From the cell containing the given text, extract its center point as [x, y] coordinate. 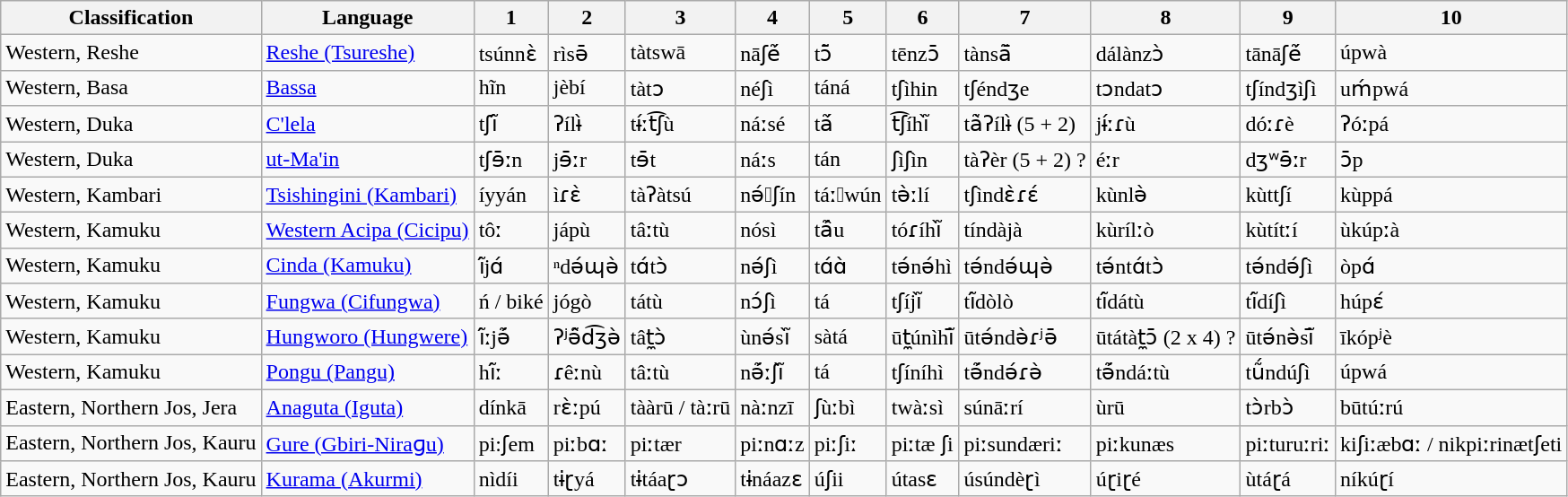
tɨ́ːt͡ʃù [680, 124]
tĩ́díʃì [1288, 301]
ʃùːbì [848, 407]
tóɾíhĩ̀ [922, 231]
7 [1024, 18]
uḿpwá [1451, 88]
náːs [772, 160]
ɾêːnù [587, 372]
piːkunæs [1166, 443]
tátù [680, 301]
ĩ́jɑ́ [511, 266]
táná [848, 88]
tĩ́dòlò [1024, 301]
nɔ́ʃì [772, 301]
kùppá [1451, 195]
4 [772, 18]
ʔílɨ̀ [587, 124]
piːnɑːz [772, 443]
ūtə́ndə̀ɾʲə̄ [1024, 336]
5 [848, 18]
nìdíi [511, 479]
kùnlə̀ [1166, 195]
úʃii [848, 479]
ɔ̄p [1451, 160]
tààrū / tàːrū [680, 407]
rìsə̄ [587, 53]
tɨnáazɛ [772, 479]
Reshe (Tsureshe) [368, 53]
tə̃́ndáːtù [1166, 372]
Western, Basa [131, 88]
tsúnnɛ̀ [511, 53]
ʔʲə̃̂d͡ʒə̀ [587, 336]
Bassa [368, 88]
tĩ́dátù [1166, 301]
ʃìʃìn [922, 160]
kiʃiːæbɑː / nikpiːrinætʃeti [1451, 443]
éːr [1166, 160]
ūtə́nə̀sĩ̄ [1288, 336]
jógò [587, 301]
tɑ́ɑ̀ [848, 266]
tɘ̄t [680, 160]
Classification [131, 18]
piːʃiː [848, 443]
Cinda (Kamuku) [368, 266]
tíndàjà [1024, 231]
2 [587, 18]
níkúɽí [1451, 479]
jɘ̄ːr [587, 160]
úpwà [1451, 53]
ĩ́ːjə̃́ [511, 336]
tɔndatɔ [1166, 88]
úɽiɽé [1166, 479]
dálànzɔ̀ [1166, 53]
1 [511, 18]
ùtáɽá [1288, 479]
nə̃́ːʃĩ̀ [772, 372]
úpwá [1451, 372]
Hungworo (Hungwere) [368, 336]
tɔ̃̄ [848, 53]
nósì [772, 231]
nə́ʃín [772, 195]
kùtítːí [1288, 231]
tṹndúʃì [1288, 372]
ūt̼únìhĩ̄ [922, 336]
tɨɽyá [587, 479]
tã̀ʔílɨ̀ (5 + 2) [1024, 124]
Western, Reshe [131, 53]
tʃìndɛ̀ɾɛ́ [1024, 195]
piːtæ ʃi [922, 443]
tʃíjĩ̀ [922, 301]
piːtær [680, 443]
Kurama (Akurmi) [368, 479]
rɛ̀ːpú [587, 407]
tēnzɔ̄ [922, 53]
dʒʷɘ̄ːr [1288, 160]
ut-Ma'in [368, 160]
tə́ndə́ɰə̀ [1024, 266]
ùrū [1166, 407]
jèbí [587, 88]
ūtátàt̼ɔ̄ (2 x 4) ? [1166, 336]
C'lela [368, 124]
tʃĩ́ [511, 124]
tàtɔ [680, 88]
būtúːrú [1451, 407]
8 [1166, 18]
tán [848, 160]
néʃì [772, 88]
ùnə́sĩ̀ [772, 336]
náːsé [772, 124]
10 [1451, 18]
pi:ʃem [511, 443]
tât̼ɔ̀ [680, 336]
tānāʃẽ́ [1288, 53]
tʃɘ̄ːn [511, 160]
kùttʃí [1288, 195]
tã̂u [848, 231]
nə́ʃì [772, 266]
tã́ [848, 124]
tɔ̀rbɔ̀ [1288, 407]
dínkā [511, 407]
kùrílːò [1166, 231]
piːbɑː [587, 443]
húpɛ́ [1451, 301]
Tsishingini (Kambari) [368, 195]
piːsundæriː [1024, 443]
òpɑ́ [1451, 266]
útasɛ [922, 479]
Fungwa (Cifungwa) [368, 301]
tʃíndʒìʃì [1288, 88]
úsúndèɽì [1024, 479]
twàːsì [922, 407]
Western Acipa (Cicipu) [368, 231]
hĩ́ː [511, 372]
tʃéndʒe [1024, 88]
īkópʲè [1451, 336]
jɨ́ːɾù [1166, 124]
piːturuːriː [1288, 443]
t͡ʃíhĩ̀ [922, 124]
tàʔèr (5 + 2) ? [1024, 160]
Pongu (Pangu) [368, 372]
ⁿdə́ɰə̀ [587, 266]
nàːnzī [772, 407]
dóːɾè [1288, 124]
ìɾɛ̀ [587, 195]
ʔóːpá [1451, 124]
tʃíníhì [922, 372]
9 [1288, 18]
Eastern, Northern Jos, Jera [131, 407]
jápù [587, 231]
tɑ́tɔ̀ [680, 266]
ń / biké [511, 301]
nāʃẽ́ [772, 53]
tə̃́ndə́ɾə̀ [1024, 372]
tə́nə́hì [922, 266]
tɨtáaɽɔ [680, 479]
hĩn [511, 88]
ùkúpːà [1451, 231]
tə́ntɑ́tɔ̀ [1166, 266]
Language [368, 18]
tàʔàtsú [680, 195]
íyyán [511, 195]
tə̀ːlí [922, 195]
táːwún [848, 195]
tàtswā [680, 53]
Anaguta (Iguta) [368, 407]
Gure (Gbiri-Niraɡu) [368, 443]
súnāːrí [1024, 407]
sàtá [848, 336]
tànsã̄ [1024, 53]
Western, Kambari [131, 195]
6 [922, 18]
tʃìhin [922, 88]
tə́ndə́ʃì [1288, 266]
tôː [511, 231]
3 [680, 18]
